Provide the (x, y) coordinate of the cell's center where the given text is located.  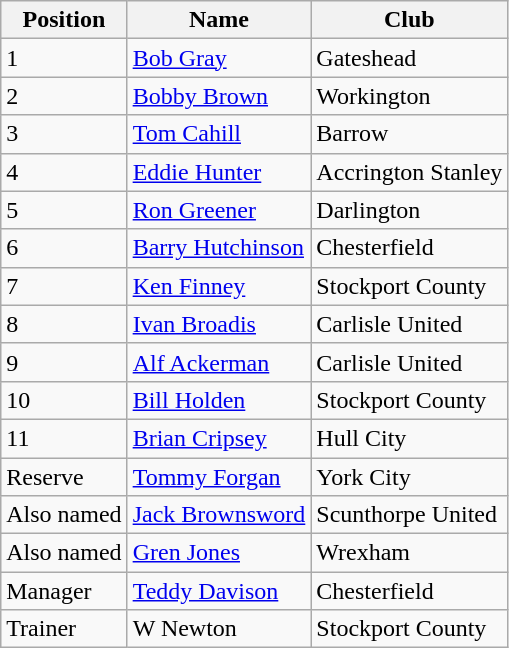
Bob Gray (219, 58)
Scunthorpe United (410, 515)
5 (64, 210)
Bill Holden (219, 400)
Club (410, 20)
Ken Finney (219, 286)
Ivan Broadis (219, 324)
3 (64, 134)
Workington (410, 96)
6 (64, 248)
Bobby Brown (219, 96)
W Newton (219, 629)
Tommy Forgan (219, 477)
Trainer (64, 629)
York City (410, 477)
Reserve (64, 477)
Barry Hutchinson (219, 248)
Jack Brownsword (219, 515)
Gren Jones (219, 553)
10 (64, 400)
Accrington Stanley (410, 172)
9 (64, 362)
Darlington (410, 210)
Ron Greener (219, 210)
8 (64, 324)
Brian Cripsey (219, 438)
Teddy Davison (219, 591)
4 (64, 172)
Alf Ackerman (219, 362)
Barrow (410, 134)
Gateshead (410, 58)
1 (64, 58)
Name (219, 20)
11 (64, 438)
2 (64, 96)
Position (64, 20)
Eddie Hunter (219, 172)
Tom Cahill (219, 134)
Wrexham (410, 553)
Manager (64, 591)
Hull City (410, 438)
7 (64, 286)
